Detect which cell encompasses the target text, then output its (x, y) center coordinate. 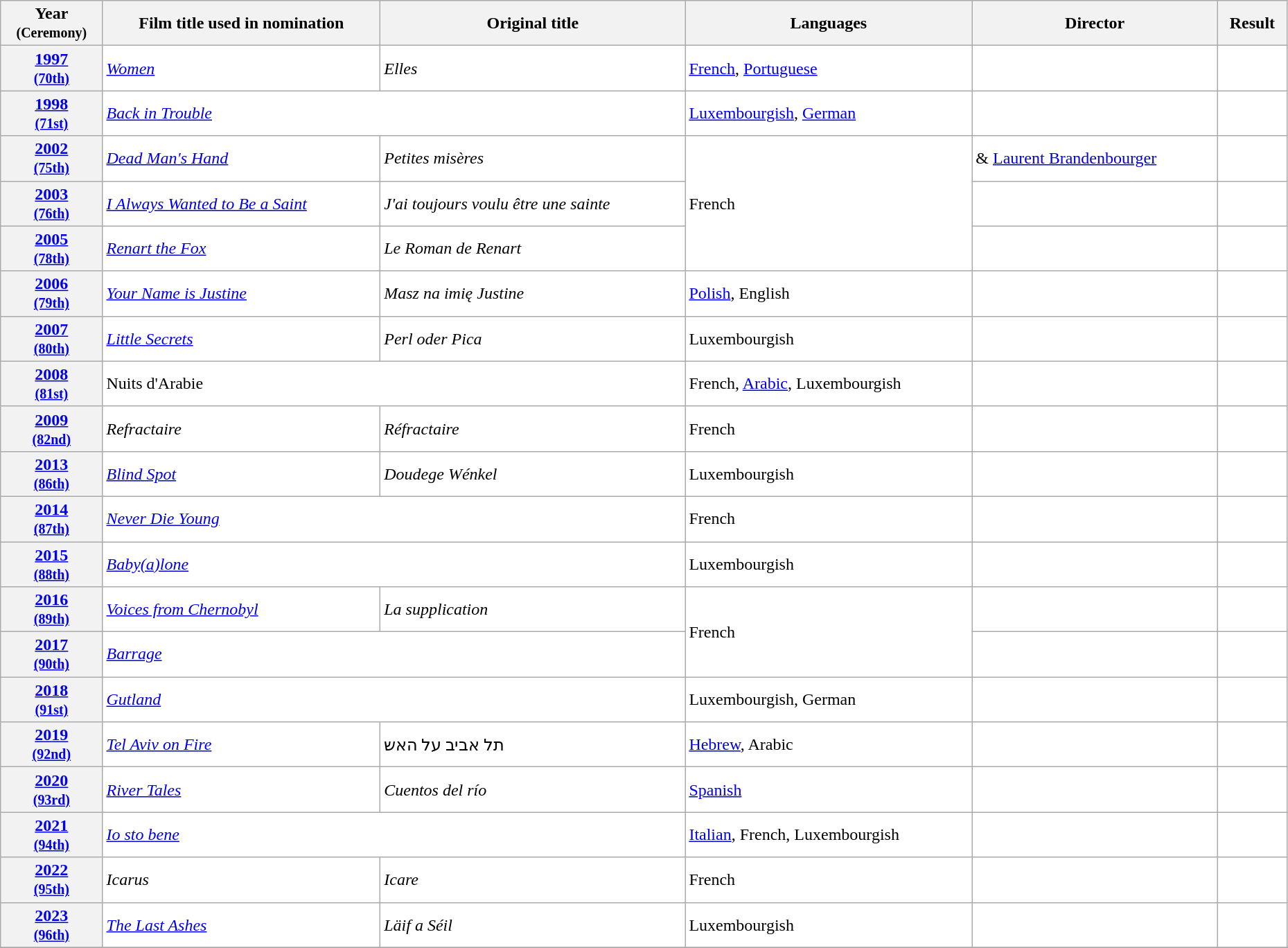
2015(88th) (51, 564)
Result (1253, 24)
Masz na imię Justine (533, 294)
Back in Trouble (394, 114)
Cuentos del río (533, 790)
Polish, English (829, 294)
Le Roman de Renart (533, 248)
2019(92nd) (51, 744)
2020(93rd) (51, 790)
The Last Ashes (241, 924)
1997(70th) (51, 68)
Director (1095, 24)
2003(76th) (51, 204)
2007(80th) (51, 338)
Refractaire (241, 428)
Renart the Fox (241, 248)
2006(79th) (51, 294)
Läif a Séil (533, 924)
French, Portuguese (829, 68)
2013(86th) (51, 474)
תל אביב על האש (533, 744)
2021(94th) (51, 834)
River Tales (241, 790)
La supplication (533, 610)
Icarus (241, 880)
Languages (829, 24)
2008(81st) (51, 384)
Tel Aviv on Fire (241, 744)
Spanish (829, 790)
Year(Ceremony) (51, 24)
Baby(a)lone (394, 564)
Original title (533, 24)
Film title used in nomination (241, 24)
Perl oder Pica (533, 338)
Icare (533, 880)
2014(87th) (51, 518)
Nuits d'Arabie (394, 384)
Barrage (394, 654)
Réfractaire (533, 428)
Little Secrets (241, 338)
Elles (533, 68)
Blind Spot (241, 474)
2022(95th) (51, 880)
J'ai toujours voulu être une sainte (533, 204)
2018(91st) (51, 700)
2002(75th) (51, 158)
Petites misères (533, 158)
Your Name is Justine (241, 294)
2009(82nd) (51, 428)
Dead Man's Hand (241, 158)
Hebrew, Arabic (829, 744)
Never Die Young (394, 518)
I Always Wanted to Be a Saint (241, 204)
Gutland (394, 700)
1998(71st) (51, 114)
Women (241, 68)
2005(78th) (51, 248)
2016(89th) (51, 610)
Doudege Wénkel (533, 474)
& Laurent Brandenbourger (1095, 158)
Italian, French, Luxembourgish (829, 834)
Voices from Chernobyl (241, 610)
2023(96th) (51, 924)
French, Arabic, Luxembourgish (829, 384)
2017(90th) (51, 654)
Io sto bene (394, 834)
